Find where the given text appears and provide that cell's center as [X, Y] coordinate. 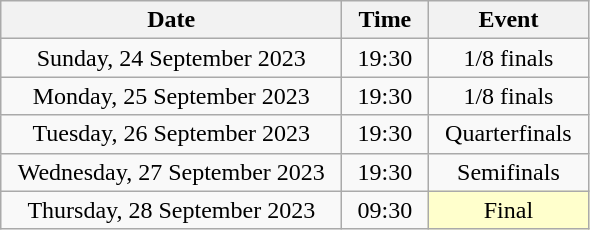
Final [508, 210]
Sunday, 24 September 2023 [172, 58]
Monday, 25 September 2023 [172, 96]
Event [508, 20]
Date [172, 20]
Time [385, 20]
09:30 [385, 210]
Semifinals [508, 172]
Wednesday, 27 September 2023 [172, 172]
Thursday, 28 September 2023 [172, 210]
Tuesday, 26 September 2023 [172, 134]
Quarterfinals [508, 134]
